Determine the (X, Y) coordinate at the center of the cell enclosing the given text.  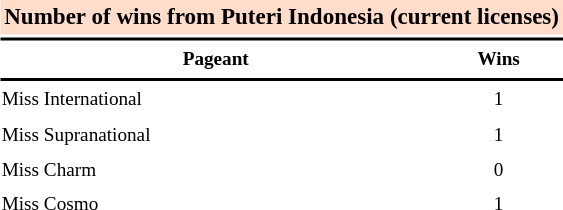
Miss Supranational (216, 135)
Wins (498, 60)
Miss International (216, 101)
0 (498, 170)
Miss Charm (216, 170)
Number of wins from Puteri Indonesia (current licenses) (282, 18)
Pageant (216, 60)
